Pinpoint the cell where the given text exists, returning its [X, Y] midpoint coordinate. 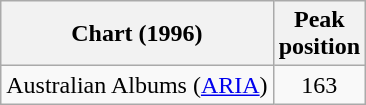
Peak position [319, 34]
Chart (1996) [137, 34]
Australian Albums (ARIA) [137, 85]
163 [319, 85]
